Extract the [x, y] coordinate from the center of the cell holding the provided text.  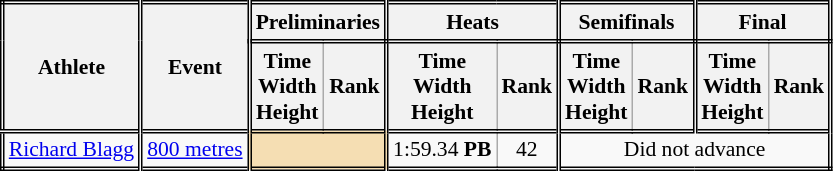
Heats [473, 22]
1:59.34 PB [442, 150]
Preliminaries [318, 22]
800 metres [195, 150]
42 [527, 150]
Event [195, 67]
Richard Blagg [71, 150]
Final [763, 22]
Athlete [71, 67]
Semifinals [627, 22]
Did not advance [695, 150]
